Find where the given text appears and provide that cell's center as (X, Y) coordinate. 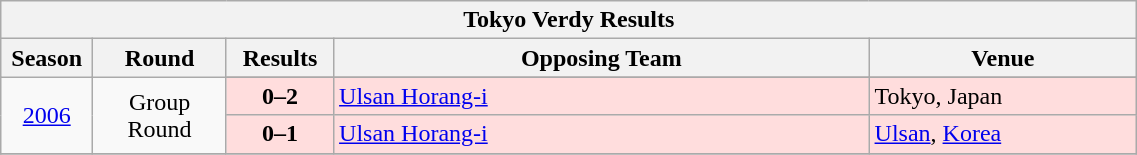
0–1 (280, 134)
Round (160, 58)
Opposing Team (602, 58)
0–2 (280, 96)
Season (47, 58)
Ulsan, Korea (1003, 134)
Group Round (160, 115)
Results (280, 58)
Tokyo, Japan (1003, 96)
2006 (47, 115)
Venue (1003, 58)
Tokyo Verdy Results (569, 20)
